Determine the [x, y] coordinate at the center of the cell enclosing the given text.  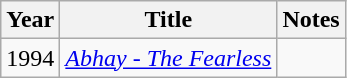
Year [30, 20]
1994 [30, 58]
Abhay - The Fearless [168, 58]
Notes [311, 20]
Title [168, 20]
